Search for the cell housing the specified text and yield its [X, Y] center coordinate. 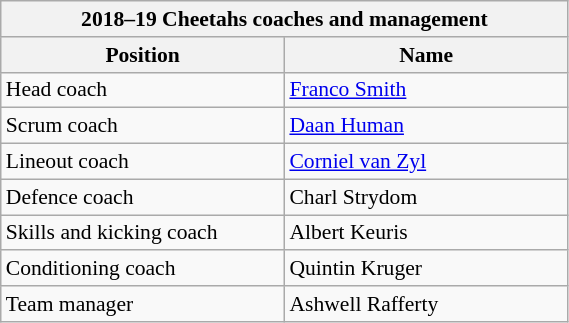
2018–19 Cheetahs coaches and management [284, 19]
Defence coach [143, 197]
Name [426, 55]
Scrum coach [143, 126]
Quintin Kruger [426, 269]
Charl Strydom [426, 197]
Head coach [143, 90]
Conditioning coach [143, 269]
Team manager [143, 304]
Albert Keuris [426, 233]
Franco Smith [426, 90]
Lineout coach [143, 162]
Corniel van Zyl [426, 162]
Ashwell Rafferty [426, 304]
Daan Human [426, 126]
Skills and kicking coach [143, 233]
Position [143, 55]
